From the cell containing the given text, extract its center point as [x, y] coordinate. 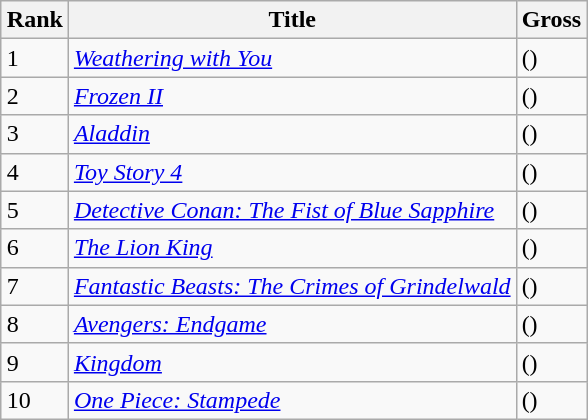
3 [34, 134]
2 [34, 96]
Fantastic Beasts: The Crimes of Grindelwald [292, 286]
6 [34, 248]
Rank [34, 20]
4 [34, 172]
Toy Story 4 [292, 172]
7 [34, 286]
8 [34, 324]
Detective Conan: The Fist of Blue Sapphire [292, 210]
10 [34, 400]
Kingdom [292, 362]
Title [292, 20]
9 [34, 362]
5 [34, 210]
One Piece: Stampede [292, 400]
Weathering with You [292, 58]
The Lion King [292, 248]
Avengers: Endgame [292, 324]
Gross [552, 20]
Frozen II [292, 96]
1 [34, 58]
Aladdin [292, 134]
